Scan for the cell matching the given text and deliver its (x, y) coordinate at center. 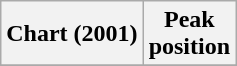
Peakposition (189, 34)
Chart (2001) (72, 34)
